Provide the (x, y) coordinate of the cell's center where the given text is located.  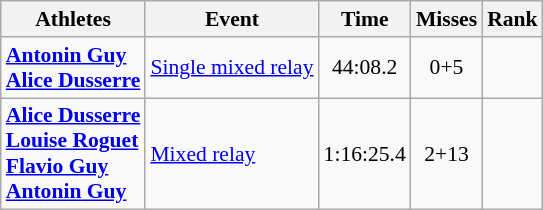
Alice DusserreLouise RoguetFlavio GuyAntonin Guy (74, 154)
Single mixed relay (232, 68)
Misses (446, 19)
Antonin GuyAlice Dusserre (74, 68)
Athletes (74, 19)
Time (365, 19)
Mixed relay (232, 154)
Rank (512, 19)
1:16:25.4 (365, 154)
0+5 (446, 68)
Event (232, 19)
2+13 (446, 154)
44:08.2 (365, 68)
